Scan for the cell matching the given text and deliver its (X, Y) coordinate at center. 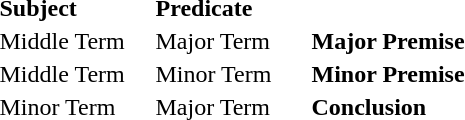
Minor Term (230, 74)
Major Term (230, 41)
